Locate the cell with the specified text and output its (X, Y) center coordinate. 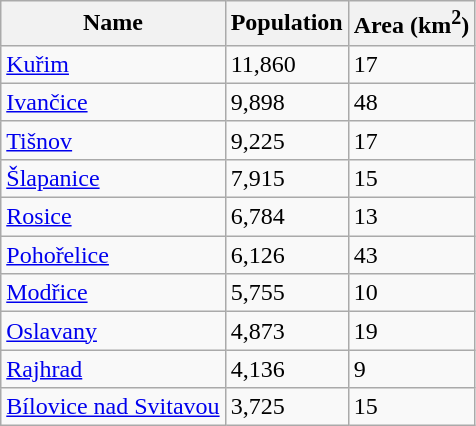
Population (286, 24)
13 (412, 217)
11,860 (286, 64)
5,755 (286, 293)
6,126 (286, 255)
Rajhrad (113, 369)
10 (412, 293)
Name (113, 24)
48 (412, 102)
7,915 (286, 178)
19 (412, 331)
Šlapanice (113, 178)
9,898 (286, 102)
Area (km2) (412, 24)
Oslavany (113, 331)
Bílovice nad Svitavou (113, 407)
6,784 (286, 217)
43 (412, 255)
4,136 (286, 369)
4,873 (286, 331)
Rosice (113, 217)
Pohořelice (113, 255)
Modřice (113, 293)
Tišnov (113, 140)
9,225 (286, 140)
Kuřim (113, 64)
3,725 (286, 407)
9 (412, 369)
Ivančice (113, 102)
